Output the [X, Y] coordinate of the center of the cell containing the given text.  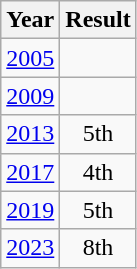
2013 [30, 134]
Year [30, 20]
8th [98, 248]
2023 [30, 248]
2019 [30, 210]
4th [98, 172]
2005 [30, 58]
Result [98, 20]
2017 [30, 172]
2009 [30, 96]
